Provide the [X, Y] coordinate of the cell's center where the given text is located.  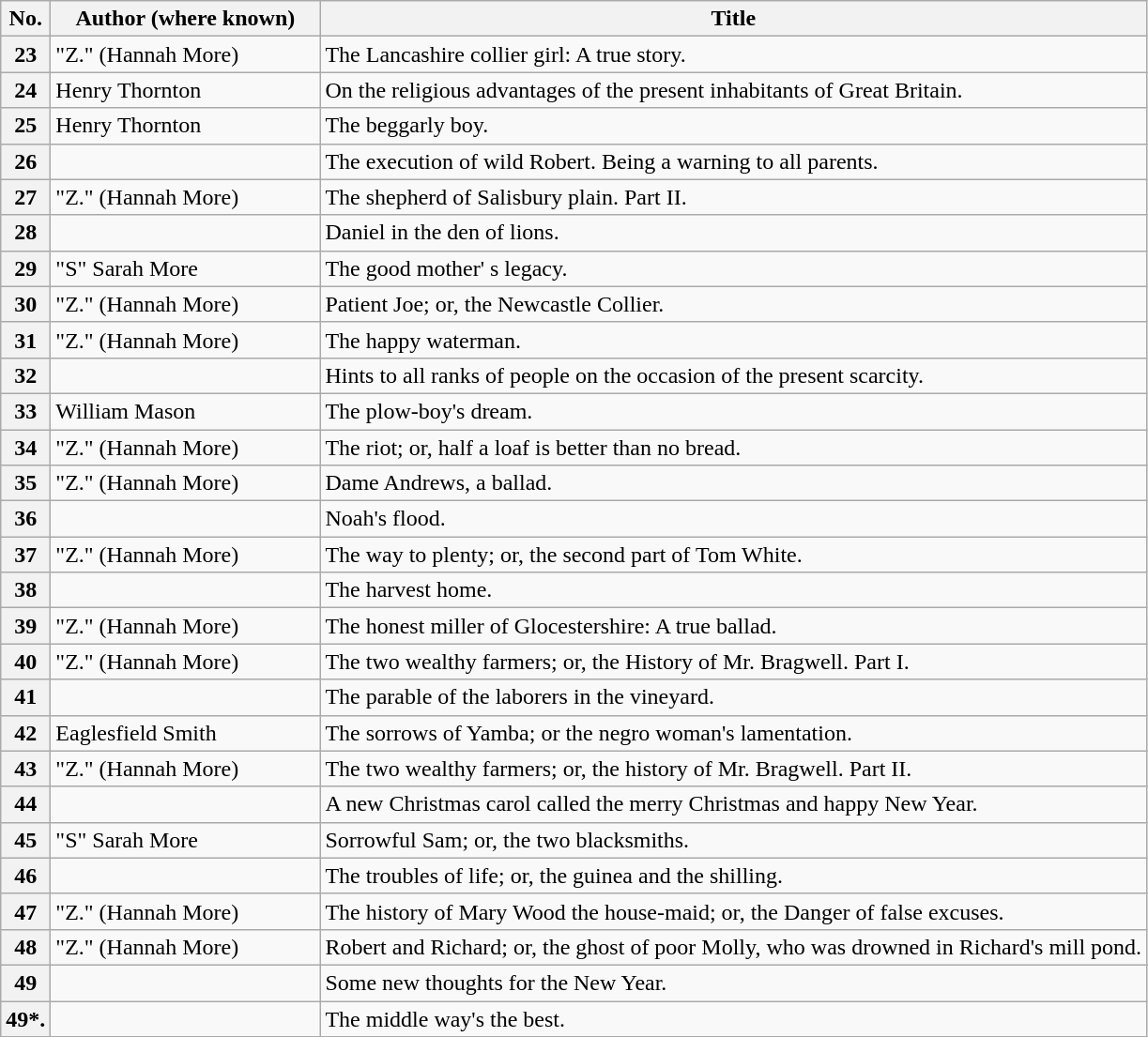
Noah's flood. [734, 519]
The Lancashire collier girl: A true story. [734, 54]
The middle way's the best. [734, 1018]
The shepherd of Salisbury plain. Part II. [734, 197]
A new Christmas carol called the merry Christmas and happy New Year. [734, 804]
37 [26, 555]
44 [26, 804]
Dame Andrews, a ballad. [734, 483]
24 [26, 90]
The happy waterman. [734, 340]
The good mother' s legacy. [734, 268]
The beggarly boy. [734, 126]
Daniel in the den of lions. [734, 233]
The parable of the laborers in the vineyard. [734, 697]
Eaglesfield Smith [186, 733]
Hints to all ranks of people on the occasion of the present scarcity. [734, 375]
39 [26, 626]
33 [26, 411]
32 [26, 375]
36 [26, 519]
Some new thoughts for the New Year. [734, 983]
Sorrowful Sam; or, the two blacksmiths. [734, 840]
46 [26, 876]
Author (where known) [186, 19]
The riot; or, half a loaf is better than no bread. [734, 448]
23 [26, 54]
48 [26, 947]
40 [26, 662]
The harvest home. [734, 590]
On the religious advantages of the present inhabitants of Great Britain. [734, 90]
25 [26, 126]
38 [26, 590]
The two wealthy farmers; or, the History of Mr. Bragwell. Part I. [734, 662]
The history of Mary Wood the house-maid; or, the Danger of false excuses. [734, 911]
30 [26, 304]
The plow-boy's dream. [734, 411]
43 [26, 769]
Robert and Richard; or, the ghost of poor Molly, who was drowned in Richard's mill pond. [734, 947]
31 [26, 340]
34 [26, 448]
The two wealthy farmers; or, the history of Mr. Bragwell. Part II. [734, 769]
William Mason [186, 411]
Patient Joe; or, the Newcastle Collier. [734, 304]
The execution of wild Robert. Being a warning to all parents. [734, 161]
28 [26, 233]
The sorrows of Yamba; or the negro woman's lamentation. [734, 733]
No. [26, 19]
29 [26, 268]
The way to plenty; or, the second part of Tom White. [734, 555]
49 [26, 983]
The troubles of life; or, the guinea and the shilling. [734, 876]
Title [734, 19]
41 [26, 697]
27 [26, 197]
49*. [26, 1018]
The honest miller of Glocestershire: A true ballad. [734, 626]
47 [26, 911]
42 [26, 733]
26 [26, 161]
45 [26, 840]
35 [26, 483]
